Capture the cell that displays the provided text and extract its [X, Y] central coordinate. 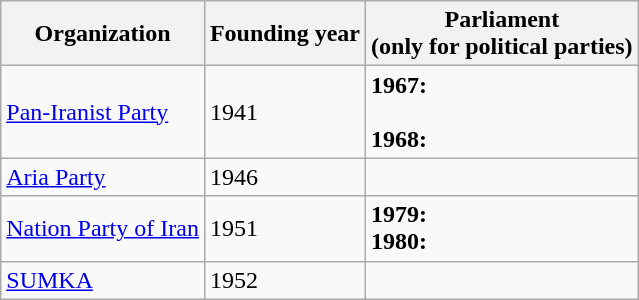
Aria Party [103, 177]
Pan-Iranist Party [103, 112]
1979:1980: [502, 228]
1941 [284, 112]
Nation Party of Iran [103, 228]
1967:1968: [502, 112]
1946 [284, 177]
SUMKA [103, 280]
Parliament(only for political parties) [502, 34]
1952 [284, 280]
1951 [284, 228]
Founding year [284, 34]
Organization [103, 34]
